Identify which cell holds the provided text, then report its (x, y) central coordinate. 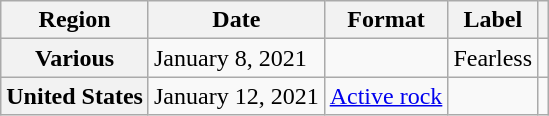
Region (75, 20)
Label (493, 20)
Format (386, 20)
Active rock (386, 96)
Date (236, 20)
January 8, 2021 (236, 58)
Various (75, 58)
January 12, 2021 (236, 96)
United States (75, 96)
Fearless (493, 58)
